Capture the cell that displays the provided text and extract its [x, y] central coordinate. 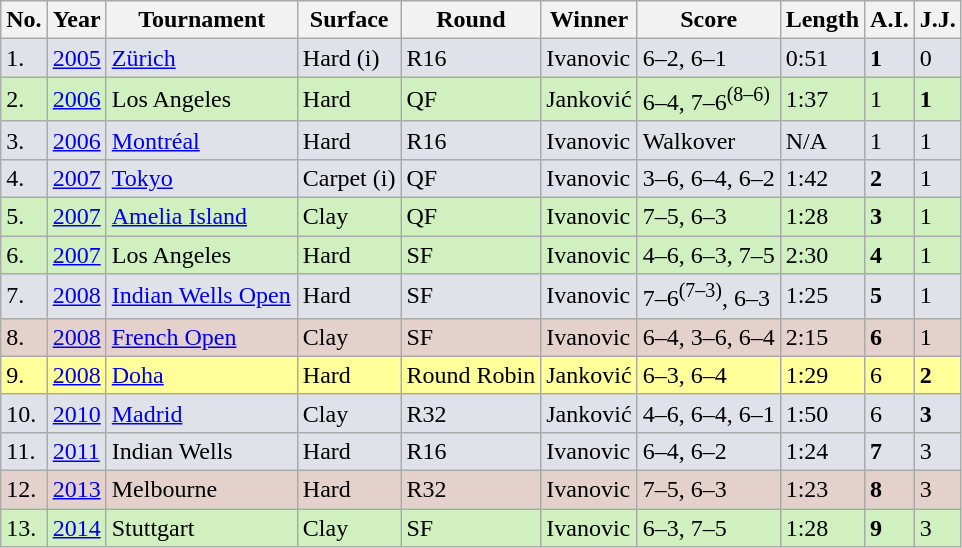
9 [890, 528]
Doha [202, 375]
3. [24, 140]
Melbourne [202, 489]
6–3, 7–5 [708, 528]
1. [24, 58]
N/A [822, 140]
9. [24, 375]
3–6, 6–4, 6–2 [708, 178]
7–6(7–3), 6–3 [708, 296]
Score [708, 20]
J.J. [938, 20]
1:50 [822, 413]
Winner [589, 20]
4 [890, 255]
5. [24, 217]
7. [24, 296]
Carpet (i) [349, 178]
5 [890, 296]
Indian Wells [202, 451]
1:42 [822, 178]
13. [24, 528]
12. [24, 489]
Stuttgart [202, 528]
2:30 [822, 255]
2. [24, 100]
French Open [202, 337]
2010 [76, 413]
Year [76, 20]
Tournament [202, 20]
8 [890, 489]
Length [822, 20]
2014 [76, 528]
No. [24, 20]
6–2, 6–1 [708, 58]
A.I. [890, 20]
Montréal [202, 140]
4. [24, 178]
7 [890, 451]
Hard (i) [349, 58]
2013 [76, 489]
4–6, 6–4, 6–1 [708, 413]
6–3, 6–4 [708, 375]
1:29 [822, 375]
6–4, 3–6, 6–4 [708, 337]
6–4, 6–2 [708, 451]
0:51 [822, 58]
2005 [76, 58]
1:25 [822, 296]
Madrid [202, 413]
6–4, 7–6(8–6) [708, 100]
8. [24, 337]
2011 [76, 451]
1:23 [822, 489]
1:24 [822, 451]
Walkover [708, 140]
Round [471, 20]
4–6, 6–3, 7–5 [708, 255]
1:37 [822, 100]
Amelia Island [202, 217]
0 [938, 58]
Zürich [202, 58]
10. [24, 413]
Surface [349, 20]
2:15 [822, 337]
Tokyo [202, 178]
6. [24, 255]
11. [24, 451]
Indian Wells Open [202, 296]
Round Robin [471, 375]
